For the text-containing cell, return its midpoint in [X, Y] coordinate format. 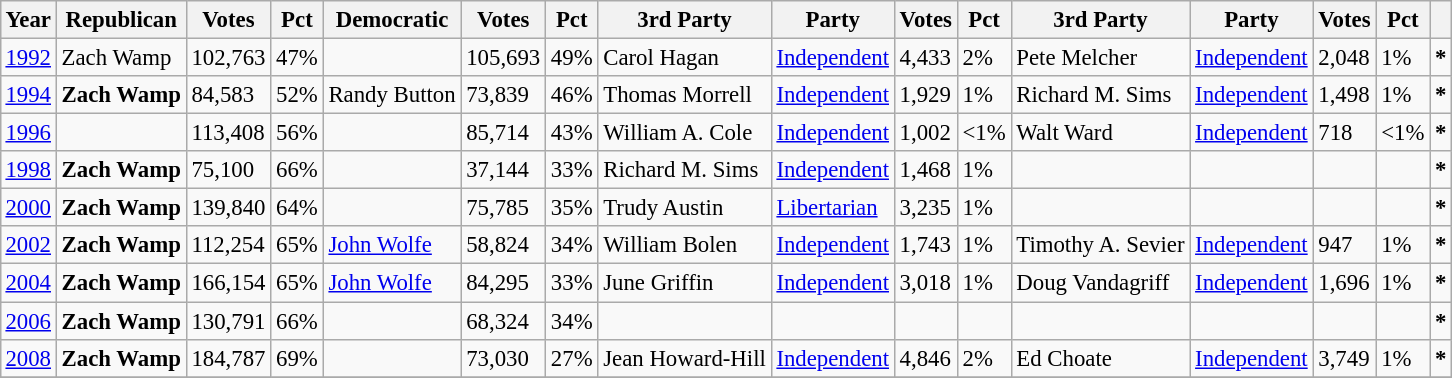
56% [297, 133]
Democratic [392, 20]
75,785 [504, 208]
49% [572, 57]
Ed Choate [1100, 358]
2002 [28, 245]
105,693 [504, 57]
Doug Vandagriff [1100, 283]
Pete Melcher [1100, 57]
2,048 [1344, 57]
84,295 [504, 283]
166,154 [228, 283]
58,824 [504, 245]
Year [28, 20]
4,846 [926, 358]
85,714 [504, 133]
27% [572, 358]
Walt Ward [1100, 133]
73,839 [504, 95]
43% [572, 133]
2004 [28, 283]
1,743 [926, 245]
1,002 [926, 133]
64% [297, 208]
947 [1344, 245]
68,324 [504, 321]
3,235 [926, 208]
47% [297, 57]
113,408 [228, 133]
William Bolen [684, 245]
Thomas Morrell [684, 95]
1992 [28, 57]
69% [297, 358]
37,144 [504, 170]
46% [572, 95]
1998 [28, 170]
718 [1344, 133]
184,787 [228, 358]
3,018 [926, 283]
Trudy Austin [684, 208]
4,433 [926, 57]
35% [572, 208]
Timothy A. Sevier [1100, 245]
Carol Hagan [684, 57]
130,791 [228, 321]
2000 [28, 208]
Jean Howard-Hill [684, 358]
1,498 [1344, 95]
75,100 [228, 170]
1,696 [1344, 283]
73,030 [504, 358]
Randy Button [392, 95]
1994 [28, 95]
Libertarian [832, 208]
1996 [28, 133]
1,929 [926, 95]
84,583 [228, 95]
52% [297, 95]
June Griffin [684, 283]
2008 [28, 358]
139,840 [228, 208]
102,763 [228, 57]
Republican [121, 20]
112,254 [228, 245]
3,749 [1344, 358]
2006 [28, 321]
1,468 [926, 170]
William A. Cole [684, 133]
